Extract the [x, y] coordinate from the center of the cell holding the provided text.  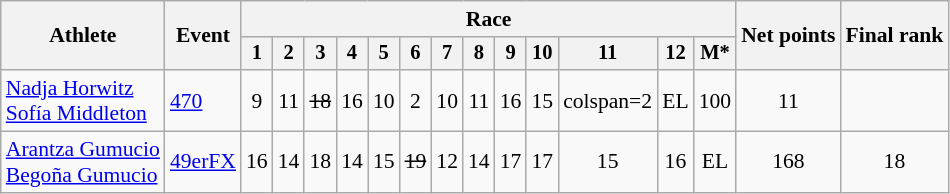
Final rank [894, 36]
168 [788, 162]
M* [716, 54]
Athlete [83, 36]
4 [352, 54]
Arantza GumucioBegoña Gumucio [83, 162]
49erFX [203, 162]
8 [479, 54]
1 [257, 54]
Nadja HorwitzSofía Middleton [83, 100]
7 [447, 54]
Event [203, 36]
470 [203, 100]
6 [416, 54]
Race [488, 19]
3 [320, 54]
19 [416, 162]
Net points [788, 36]
100 [716, 100]
colspan=2 [608, 100]
5 [384, 54]
